Locate the cell with the specified text and output its [X, Y] center coordinate. 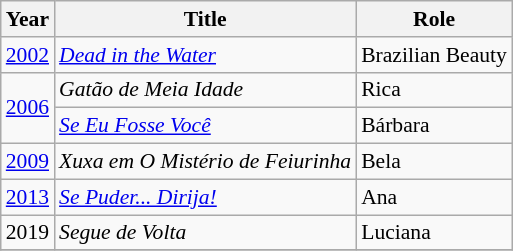
2009 [28, 162]
2019 [28, 233]
2006 [28, 108]
Bárbara [434, 126]
Role [434, 19]
Title [205, 19]
Luciana [434, 233]
Se Puder... Dirija! [205, 197]
Dead in the Water [205, 55]
Se Eu Fosse Você [205, 126]
Gatão de Meia Idade [205, 90]
Xuxa em O Mistério de Feiurinha [205, 162]
Rica [434, 90]
Ana [434, 197]
Bela [434, 162]
Year [28, 19]
2002 [28, 55]
2013 [28, 197]
Segue de Volta [205, 233]
Brazilian Beauty [434, 55]
